Determine the [x, y] coordinate at the center of the cell enclosing the given text.  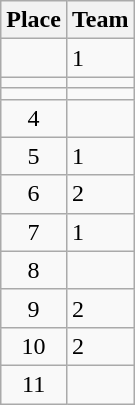
10 [34, 346]
11 [34, 384]
6 [34, 194]
9 [34, 308]
4 [34, 118]
5 [34, 156]
Place [34, 20]
7 [34, 232]
Team [100, 20]
8 [34, 270]
